Pinpoint the cell where the given text exists, returning its (x, y) midpoint coordinate. 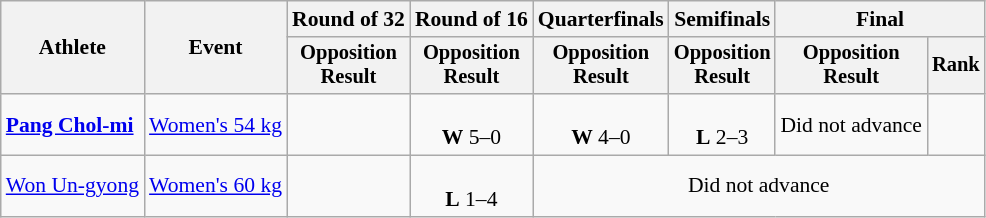
Pang Chol-mi (72, 124)
Quarterfinals (601, 19)
W 5–0 (472, 124)
Semifinals (722, 19)
Rank (956, 66)
Women's 60 kg (216, 186)
Round of 32 (348, 19)
Event (216, 48)
Final (880, 19)
Won Un-gyong (72, 186)
Round of 16 (472, 19)
W 4–0 (601, 124)
L 2–3 (722, 124)
Women's 54 kg (216, 124)
L 1–4 (472, 186)
Athlete (72, 48)
